Pinpoint the cell where the given text exists, returning its [X, Y] midpoint coordinate. 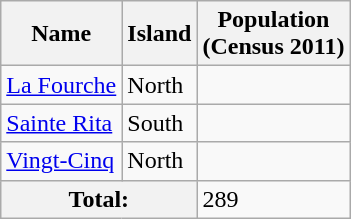
Total: [99, 199]
Sainte Rita [62, 123]
La Fourche [62, 85]
South [160, 123]
Name [62, 34]
Vingt-Cinq [62, 161]
289 [274, 199]
Population(Census 2011) [274, 34]
Island [160, 34]
